Scan for the cell matching the given text and deliver its [X, Y] coordinate at center. 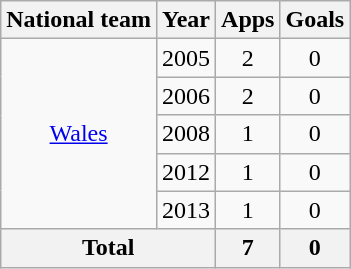
Wales [79, 134]
Total [108, 248]
Apps [248, 20]
2008 [186, 134]
Year [186, 20]
2013 [186, 210]
2006 [186, 96]
Goals [315, 20]
7 [248, 248]
2012 [186, 172]
National team [79, 20]
2005 [186, 58]
